Extract the [x, y] coordinate from the center of the cell holding the provided text.  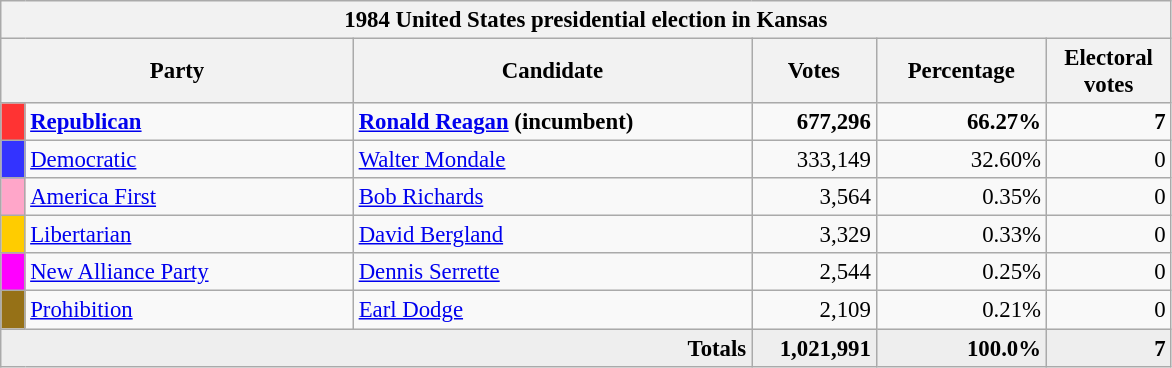
America First [189, 197]
Earl Dodge [552, 310]
3,564 [814, 197]
100.0% [961, 348]
1984 United States presidential election in Kansas [586, 20]
Votes [814, 72]
32.60% [961, 160]
0.21% [961, 310]
2,109 [814, 310]
David Bergland [552, 235]
Electoral votes [1108, 72]
Bob Richards [552, 197]
677,296 [814, 122]
3,329 [814, 235]
0.35% [961, 197]
Ronald Reagan (incumbent) [552, 122]
333,149 [814, 160]
Party [178, 72]
Libertarian [189, 235]
Percentage [961, 72]
2,544 [814, 273]
Republican [189, 122]
New Alliance Party [189, 273]
0.33% [961, 235]
Candidate [552, 72]
1,021,991 [814, 348]
Dennis Serrette [552, 273]
Walter Mondale [552, 160]
0.25% [961, 273]
Prohibition [189, 310]
Democratic [189, 160]
66.27% [961, 122]
Totals [376, 348]
